Search for the cell housing the specified text and yield its [x, y] center coordinate. 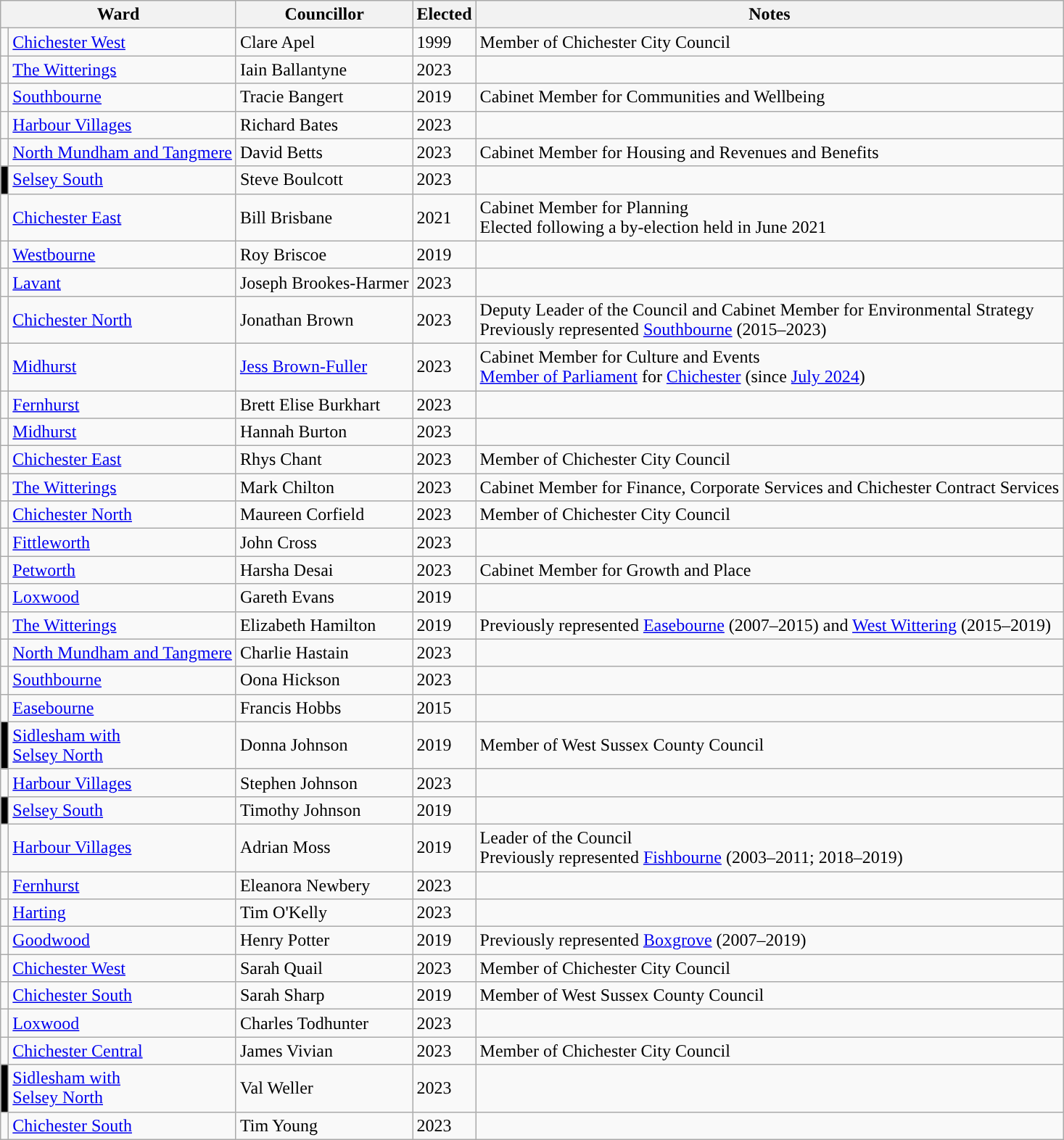
Iain Ballantyne [324, 70]
Jonathan Brown [324, 319]
Charlie Hastain [324, 653]
Notes [769, 15]
Timothy Johnson [324, 810]
1999 [444, 42]
Previously represented Boxgrove (2007–2019) [769, 941]
Lavant [123, 282]
Mark Chilton [324, 487]
Deputy Leader of the Council and Cabinet Member for Environmental StrategyPreviously represented Southbourne (2015–2023) [769, 319]
Elected [444, 15]
Councillor [324, 15]
James Vivian [324, 1051]
Fittleworth [123, 542]
Val Weller [324, 1088]
Tim O'Kelly [324, 913]
Joseph Brookes-Harmer [324, 282]
Leader of the CouncilPreviously represented Fishbourne (2003–2011; 2018–2019) [769, 847]
Brett Elise Burkhart [324, 404]
Cabinet Member for Growth and Place [769, 570]
Clare Apel [324, 42]
Maureen Corfield [324, 515]
Gareth Evans [324, 598]
David Betts [324, 152]
Adrian Moss [324, 847]
Roy Briscoe [324, 255]
Cabinet Member for Finance, Corporate Services and Chichester Contract Services [769, 487]
Stephen Johnson [324, 782]
John Cross [324, 542]
Harting [123, 913]
Petworth [123, 570]
Tracie Bangert [324, 97]
Harsha Desai [324, 570]
Richard Bates [324, 125]
Bill Brisbane [324, 218]
Jess Brown-Fuller [324, 367]
Chichester Central [123, 1051]
Cabinet Member for Communities and Wellbeing [769, 97]
Charles Todhunter [324, 1023]
Henry Potter [324, 941]
Cabinet Member for Housing and Revenues and Benefits [769, 152]
Ward [119, 15]
Steve Boulcott [324, 180]
Donna Johnson [324, 745]
Sarah Sharp [324, 996]
Rhys Chant [324, 460]
2021 [444, 218]
Sarah Quail [324, 968]
Hannah Burton [324, 432]
Eleanora Newbery [324, 885]
Francis Hobbs [324, 708]
Tim Young [324, 1125]
Easebourne [123, 708]
Previously represented Easebourne (2007–2015) and West Wittering (2015–2019) [769, 625]
Westbourne [123, 255]
2015 [444, 708]
Elizabeth Hamilton [324, 625]
Cabinet Member for PlanningElected following a by-election held in June 2021 [769, 218]
Cabinet Member for Culture and EventsMember of Parliament for Chichester (since July 2024) [769, 367]
Goodwood [123, 941]
Oona Hickson [324, 680]
